Pinpoint the cell where the given text exists, returning its (X, Y) midpoint coordinate. 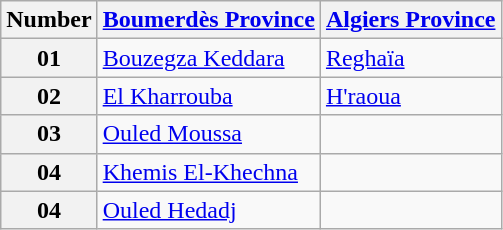
Boumerdès Province (208, 20)
Khemis El-Khechna (208, 172)
Bouzegza Keddara (208, 58)
H'raoua (410, 96)
El Kharrouba (208, 96)
Algiers Province (410, 20)
03 (49, 134)
Number (49, 20)
Ouled Moussa (208, 134)
02 (49, 96)
Ouled Hedadj (208, 210)
Reghaïa (410, 58)
01 (49, 58)
